Provide the [x, y] coordinate of the cell's center where the given text is located.  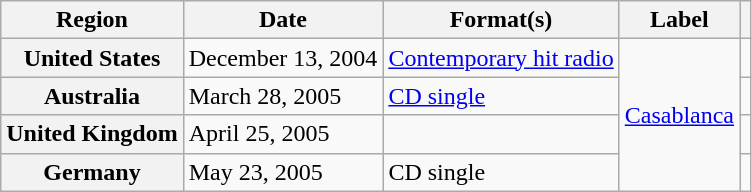
United States [92, 58]
April 25, 2005 [283, 134]
December 13, 2004 [283, 58]
Contemporary hit radio [501, 58]
May 23, 2005 [283, 172]
Casablanca [679, 115]
Region [92, 20]
Date [283, 20]
Format(s) [501, 20]
Australia [92, 96]
United Kingdom [92, 134]
March 28, 2005 [283, 96]
Label [679, 20]
Germany [92, 172]
